Search for the cell housing the specified text and yield its (x, y) center coordinate. 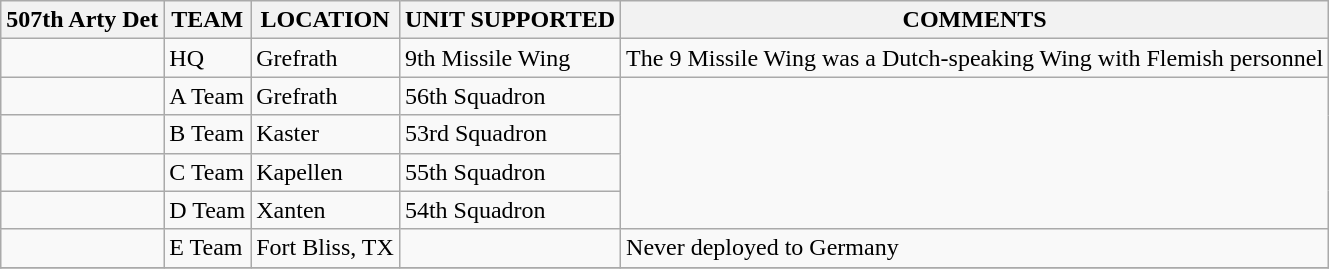
55th Squadron (510, 172)
UNIT SUPPORTED (510, 20)
53rd Squadron (510, 134)
Xanten (326, 210)
The 9 Missile Wing was a Dutch-speaking Wing with Flemish personnel (975, 58)
A Team (208, 96)
Fort Bliss, TX (326, 248)
C Team (208, 172)
COMMENTS (975, 20)
507th Arty Det (82, 20)
HQ (208, 58)
54th Squadron (510, 210)
9th Missile Wing (510, 58)
LOCATION (326, 20)
Never deployed to Germany (975, 248)
56th Squadron (510, 96)
TEAM (208, 20)
E Team (208, 248)
Kapellen (326, 172)
B Team (208, 134)
Kaster (326, 134)
D Team (208, 210)
